Identify which cell holds the provided text, then report its [x, y] central coordinate. 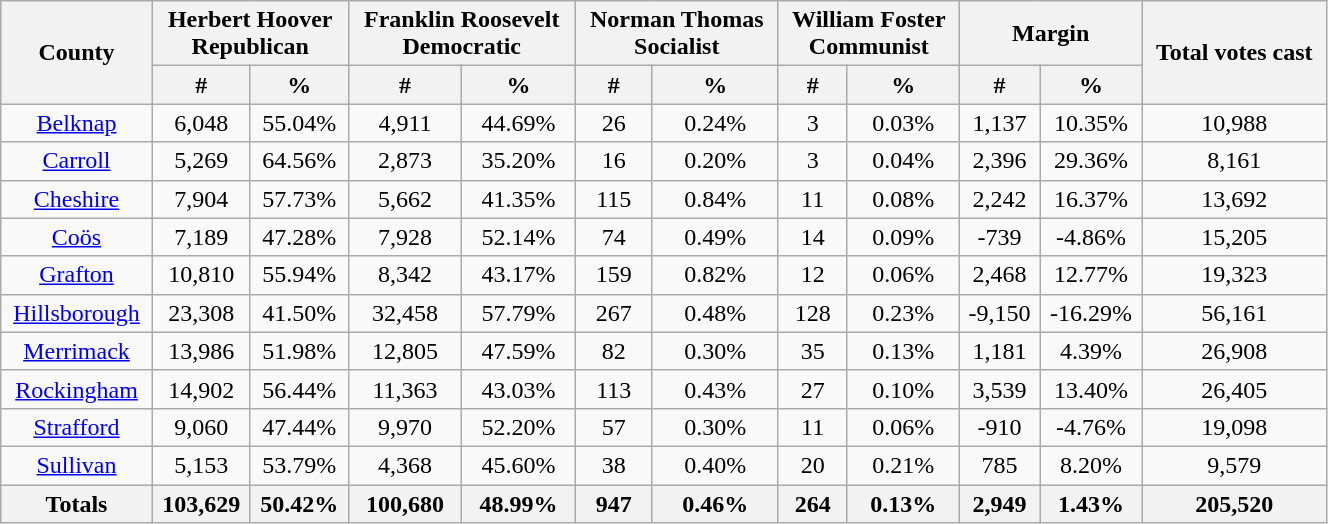
0.09% [903, 237]
4,911 [405, 123]
41.35% [519, 199]
12 [812, 275]
48.99% [519, 503]
47.59% [519, 351]
0.04% [903, 161]
2,242 [999, 199]
1.43% [1091, 503]
43.17% [519, 275]
Cheshire [77, 199]
19,098 [1234, 427]
8,342 [405, 275]
9,579 [1234, 465]
-16.29% [1091, 313]
57.79% [519, 313]
26,405 [1234, 389]
5,153 [201, 465]
159 [614, 275]
1,137 [999, 123]
Franklin RooseveltDemocratic [462, 34]
1,181 [999, 351]
0.20% [715, 161]
16 [614, 161]
-9,150 [999, 313]
27 [812, 389]
13,986 [201, 351]
26,908 [1234, 351]
35 [812, 351]
13,692 [1234, 199]
50.42% [299, 503]
32,458 [405, 313]
7,928 [405, 237]
0.08% [903, 199]
947 [614, 503]
267 [614, 313]
19,323 [1234, 275]
15,205 [1234, 237]
0.43% [715, 389]
-4.76% [1091, 427]
0.21% [903, 465]
26 [614, 123]
Rockingham [77, 389]
9,060 [201, 427]
47.44% [299, 427]
Coös [77, 237]
38 [614, 465]
57.73% [299, 199]
4.39% [1091, 351]
Totals [77, 503]
4,368 [405, 465]
0.10% [903, 389]
7,904 [201, 199]
41.50% [299, 313]
29.36% [1091, 161]
Grafton [77, 275]
3,539 [999, 389]
0.84% [715, 199]
45.60% [519, 465]
103,629 [201, 503]
2,396 [999, 161]
0.48% [715, 313]
55.04% [299, 123]
43.03% [519, 389]
Belknap [77, 123]
16.37% [1091, 199]
82 [614, 351]
10,988 [1234, 123]
115 [614, 199]
53.79% [299, 465]
56,161 [1234, 313]
9,970 [405, 427]
57 [614, 427]
52.14% [519, 237]
10.35% [1091, 123]
100,680 [405, 503]
Norman ThomasSocialist [676, 34]
Hillsborough [77, 313]
-4.86% [1091, 237]
0.03% [903, 123]
44.69% [519, 123]
Merrimack [77, 351]
8.20% [1091, 465]
11,363 [405, 389]
2,949 [999, 503]
13.40% [1091, 389]
0.49% [715, 237]
205,520 [1234, 503]
52.20% [519, 427]
2,873 [405, 161]
264 [812, 503]
5,662 [405, 199]
14,902 [201, 389]
23,308 [201, 313]
64.56% [299, 161]
Strafford [77, 427]
35.20% [519, 161]
10,810 [201, 275]
785 [999, 465]
Margin [1050, 34]
20 [812, 465]
74 [614, 237]
0.46% [715, 503]
0.24% [715, 123]
128 [812, 313]
Total votes cast [1234, 52]
2,468 [999, 275]
0.82% [715, 275]
-910 [999, 427]
0.23% [903, 313]
-739 [999, 237]
6,048 [201, 123]
12.77% [1091, 275]
47.28% [299, 237]
William FosterCommunist [868, 34]
5,269 [201, 161]
Carroll [77, 161]
County [77, 52]
56.44% [299, 389]
51.98% [299, 351]
113 [614, 389]
Sullivan [77, 465]
12,805 [405, 351]
8,161 [1234, 161]
7,189 [201, 237]
0.40% [715, 465]
14 [812, 237]
55.94% [299, 275]
Herbert HooverRepublican [250, 34]
